Pinpoint the cell where the given text exists, returning its [X, Y] midpoint coordinate. 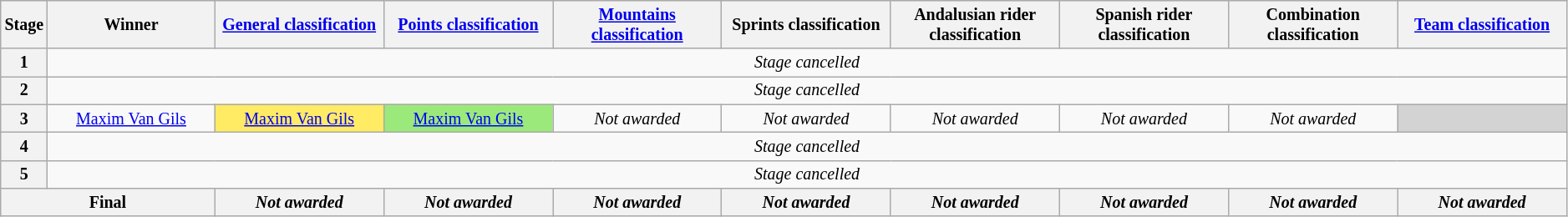
3 [24, 119]
Stage [24, 25]
Points classification [468, 25]
5 [24, 174]
Combination classification [1313, 25]
1 [24, 63]
4 [24, 147]
2 [24, 90]
Team classification [1482, 25]
Mountains classification [637, 25]
Winner [131, 25]
Sprints classification [806, 25]
Spanish rider classification [1144, 25]
General classification [299, 25]
Andalusian rider classification [975, 25]
Final [108, 202]
